Search for the cell housing the specified text and yield its (X, Y) center coordinate. 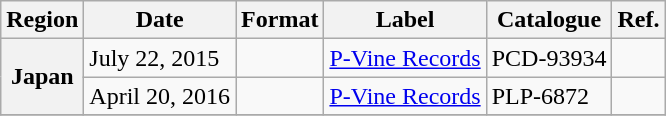
Label (405, 20)
Date (160, 20)
Ref. (638, 20)
PLP-6872 (549, 96)
Format (280, 20)
Region (42, 20)
Catalogue (549, 20)
April 20, 2016 (160, 96)
PCD-93934 (549, 58)
Japan (42, 77)
July 22, 2015 (160, 58)
